Extract the (X, Y) coordinate from the center of the cell holding the provided text.  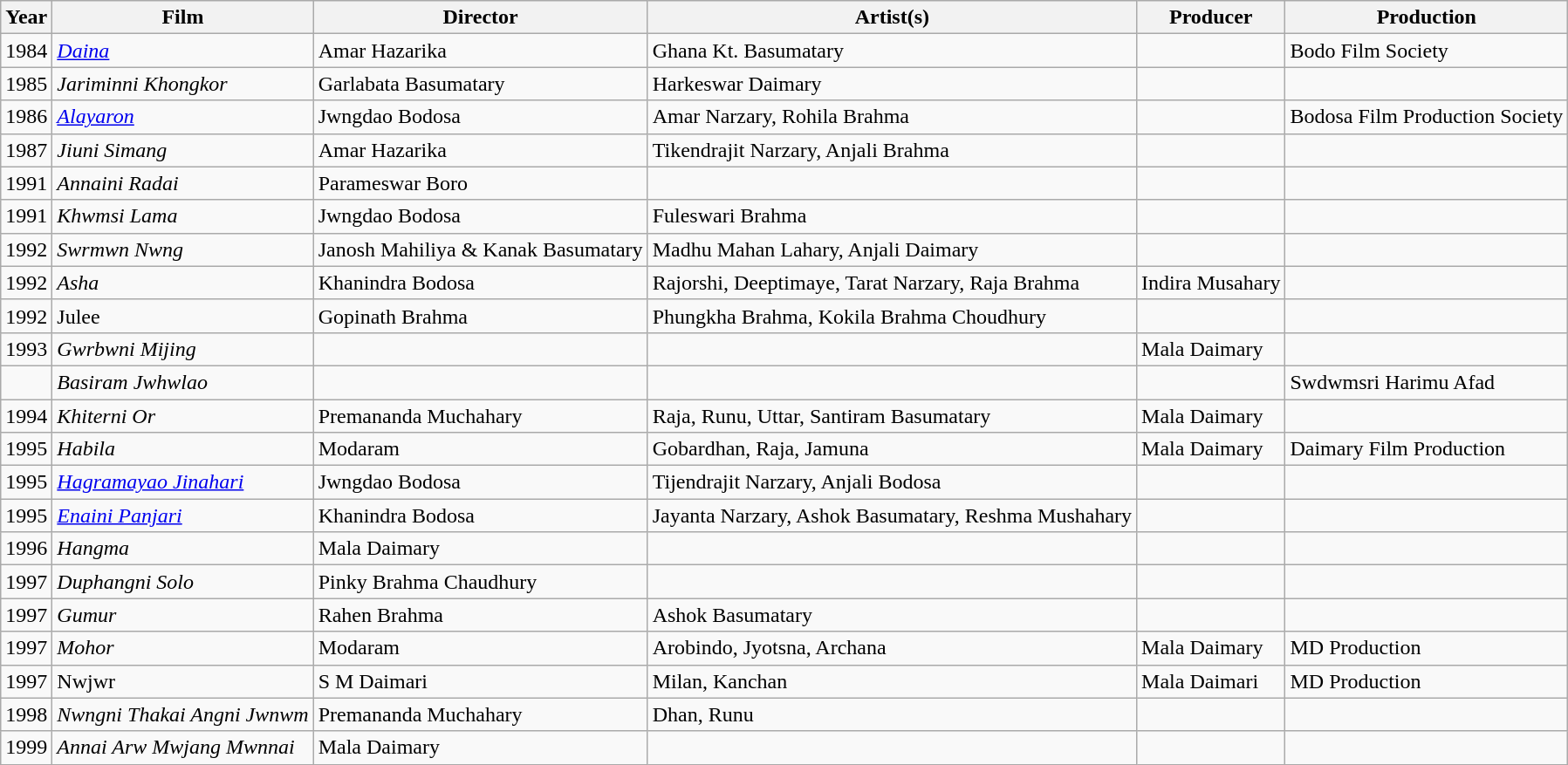
Dhan, Runu (892, 714)
1998 (26, 714)
Swdwmsri Harimu Afad (1427, 382)
Mala Daimari (1211, 681)
Duphangni Solo (183, 582)
Milan, Kanchan (892, 681)
Amar Narzary, Rohila Brahma (892, 117)
Annaini Radai (183, 183)
S M Daimari (480, 681)
Arobindo, Jyotsna, Archana (892, 648)
Artist(s) (892, 17)
Bodo Film Society (1427, 51)
Rahen Brahma (480, 615)
Habila (183, 449)
Madhu Mahan Lahary, Anjali Daimary (892, 249)
Jariminni Khongkor (183, 84)
1999 (26, 748)
Mohor (183, 648)
Tijendrajit Narzary, Anjali Bodosa (892, 482)
1994 (26, 416)
Nwngni Thakai Angni Jwnwm (183, 714)
Gumur (183, 615)
Garlabata Basumatary (480, 84)
Ashok Basumatary (892, 615)
Swrmwn Nwng (183, 249)
Bodosa Film Production Society (1427, 117)
Jayanta Narzary, Ashok Basumatary, Reshma Mushahary (892, 516)
Nwjwr (183, 681)
Hagramayao Jinahari (183, 482)
Harkeswar Daimary (892, 84)
Annai Arw Mwjang Mwnnai (183, 748)
Hangma (183, 549)
Daimary Film Production (1427, 449)
Alayaron (183, 117)
Indira Musahary (1211, 283)
Janosh Mahiliya & Kanak Basumatary (480, 249)
Gobardhan, Raja, Jamuna (892, 449)
Producer (1211, 17)
Year (26, 17)
1993 (26, 349)
Pinky Brahma Chaudhury (480, 582)
1985 (26, 84)
Khiterni Or (183, 416)
Director (480, 17)
1986 (26, 117)
Parameswar Boro (480, 183)
Ghana Kt. Basumatary (892, 51)
Julee (183, 316)
Gopinath Brahma (480, 316)
1984 (26, 51)
1987 (26, 150)
Gwrbwni Mijing (183, 349)
1996 (26, 549)
Khwmsi Lama (183, 216)
Jiuni Simang (183, 150)
Tikendrajit Narzary, Anjali Brahma (892, 150)
Film (183, 17)
Rajorshi, Deeptimaye, Tarat Narzary, Raja Brahma (892, 283)
Fuleswari Brahma (892, 216)
Asha (183, 283)
Production (1427, 17)
Phungkha Brahma, Kokila Brahma Choudhury (892, 316)
Daina (183, 51)
Enaini Panjari (183, 516)
Basiram Jwhwlao (183, 382)
Raja, Runu, Uttar, Santiram Basumatary (892, 416)
